Search for the cell housing the specified text and yield its (X, Y) center coordinate. 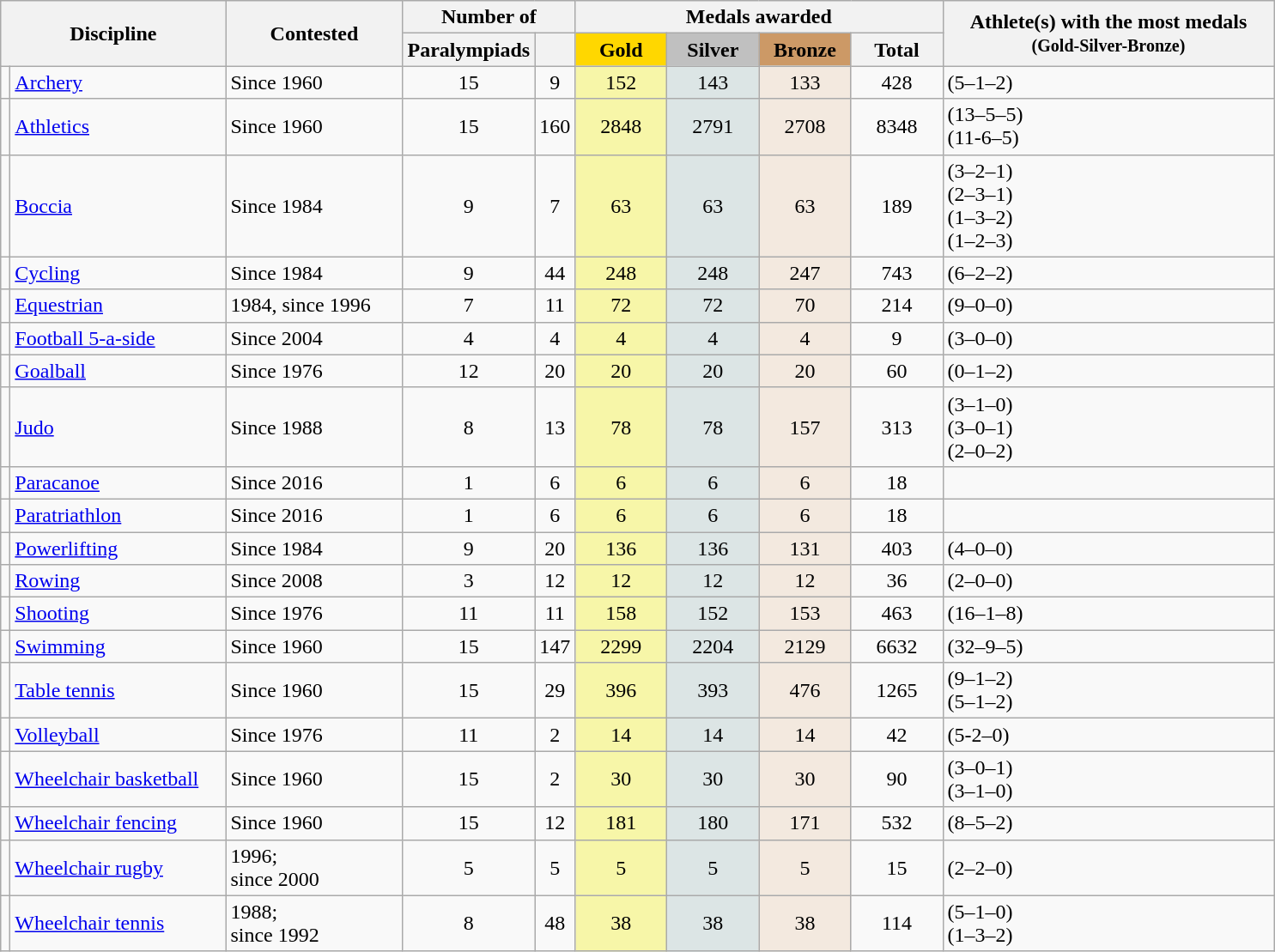
Since 2004 (314, 338)
Equestrian (118, 306)
(3–1–0) (3–0–1) (2–0–2) (1108, 427)
44 (555, 273)
Goalball (118, 371)
42 (896, 735)
Since 2008 (314, 581)
Gold (622, 50)
8348 (896, 127)
(5–1–0) (1–3–2) (1108, 924)
313 (896, 427)
Wheelchair fencing (118, 823)
171 (805, 823)
2791 (713, 127)
2204 (713, 646)
(9–1–2) (5–1–2) (1108, 690)
Total (896, 50)
1984, since 1996 (314, 306)
(16–1–8) (1108, 614)
133 (805, 82)
532 (896, 823)
6632 (896, 646)
143 (713, 82)
(3–2–1) (2–3–1) (1–3–2) (1–2–3) (1108, 206)
(4–0–0) (1108, 549)
393 (713, 690)
Contested (314, 33)
428 (896, 82)
Swimming (118, 646)
Shooting (118, 614)
(2–2–0) (1108, 867)
(0–1–2) (1108, 371)
2129 (805, 646)
2708 (805, 127)
147 (555, 646)
36 (896, 581)
Silver (713, 50)
153 (805, 614)
214 (896, 306)
90 (896, 779)
Table tennis (118, 690)
Since 1988 (314, 427)
Paralympiads (469, 50)
29 (555, 690)
Athletics (118, 127)
158 (622, 614)
(5–1–2) (1108, 82)
476 (805, 690)
Bronze (805, 50)
(9–0–0) (1108, 306)
403 (896, 549)
463 (896, 614)
60 (896, 371)
Wheelchair basketball (118, 779)
114 (896, 924)
Rowing (118, 581)
3 (469, 581)
160 (555, 127)
131 (805, 549)
Paracanoe (118, 482)
1265 (896, 690)
(3–0–0) (1108, 338)
(32–9–5) (1108, 646)
157 (805, 427)
2848 (622, 127)
Archery (118, 82)
48 (555, 924)
1988;since 1992 (314, 924)
743 (896, 273)
Powerlifting (118, 549)
(13–5–5) (11-6–5) (1108, 127)
Judo (118, 427)
Boccia (118, 206)
1996;since 2000 (314, 867)
181 (622, 823)
(8–5–2) (1108, 823)
Number of (489, 17)
(6–2–2) (1108, 273)
Wheelchair tennis (118, 924)
(2–0–0) (1108, 581)
Paratriathlon (118, 515)
Volleyball (118, 735)
396 (622, 690)
(5-2–0) (1108, 735)
Discipline (113, 33)
189 (896, 206)
2299 (622, 646)
Medals awarded (759, 17)
247 (805, 273)
13 (555, 427)
Wheelchair rugby (118, 867)
70 (805, 306)
180 (713, 823)
(3–0–1) (3–1–0) (1108, 779)
Athlete(s) with the most medals (Gold-Silver-Bronze) (1108, 33)
Football 5-a-side (118, 338)
Cycling (118, 273)
